Locate the cell with the specified text and output its (x, y) center coordinate. 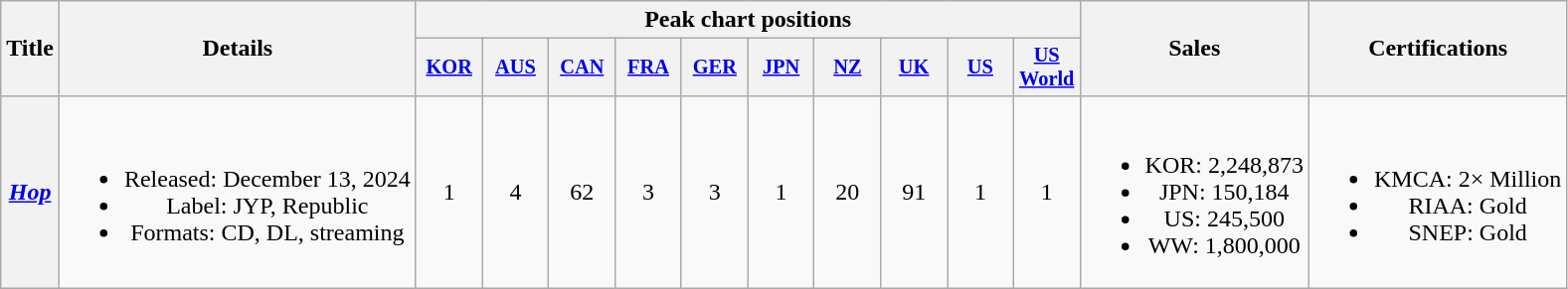
CAN (583, 68)
USWorld (1046, 68)
Hop (30, 192)
91 (915, 192)
AUS (515, 68)
FRA (648, 68)
Details (237, 49)
US (980, 68)
62 (583, 192)
NZ (847, 68)
Sales (1194, 49)
KOR: 2,248,873JPN: 150,184US: 245,500WW: 1,800,000 (1194, 192)
Released: December 13, 2024Label: JYP, RepublicFormats: CD, DL, streaming (237, 192)
GER (714, 68)
Certifications (1438, 49)
4 (515, 192)
KOR (449, 68)
UK (915, 68)
Peak chart positions (748, 20)
Title (30, 49)
20 (847, 192)
KMCA: 2× MillionRIAA: GoldSNEP: Gold (1438, 192)
JPN (782, 68)
